Output the [X, Y] coordinate of the center of the cell containing the given text.  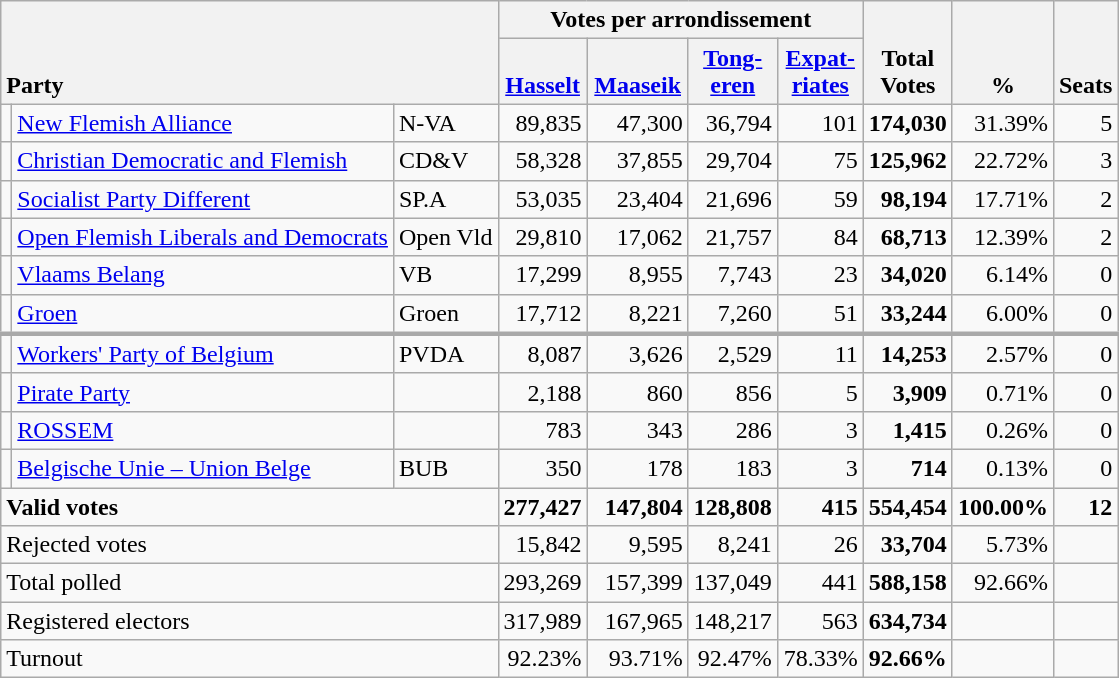
2,188 [542, 392]
ROSSEM [203, 430]
343 [638, 430]
101 [820, 123]
37,855 [638, 161]
33,704 [908, 545]
68,713 [908, 237]
22.72% [1002, 161]
100.00% [1002, 507]
VB [446, 275]
0.26% [1002, 430]
9,595 [638, 545]
860 [638, 392]
92.23% [542, 659]
New Flemish Alliance [203, 123]
7,260 [732, 314]
714 [908, 468]
0.13% [1002, 468]
CD&V [446, 161]
3,909 [908, 392]
856 [732, 392]
Party [250, 52]
125,962 [908, 161]
183 [732, 468]
8,241 [732, 545]
36,794 [732, 123]
75 [820, 161]
2.57% [1002, 354]
6.00% [1002, 314]
84 [820, 237]
5.73% [1002, 545]
51 [820, 314]
12.39% [1002, 237]
286 [732, 430]
3,626 [638, 354]
23,404 [638, 199]
441 [820, 583]
137,049 [732, 583]
15,842 [542, 545]
Hasselt [542, 72]
47,300 [638, 123]
23 [820, 275]
157,399 [638, 583]
634,734 [908, 621]
21,757 [732, 237]
Registered electors [250, 621]
8,087 [542, 354]
6.14% [1002, 275]
N-VA [446, 123]
17.71% [1002, 199]
Christian Democratic and Flemish [203, 161]
BUB [446, 468]
Valid votes [250, 507]
78.33% [820, 659]
26 [820, 545]
167,965 [638, 621]
Tong- eren [732, 72]
Total Votes [908, 52]
11 [820, 354]
Workers' Party of Belgium [203, 354]
Belgische Unie – Union Belge [203, 468]
293,269 [542, 583]
8,955 [638, 275]
34,020 [908, 275]
Rejected votes [250, 545]
Total polled [250, 583]
Seats [1085, 52]
53,035 [542, 199]
563 [820, 621]
Maaseik [638, 72]
14,253 [908, 354]
93.71% [638, 659]
Vlaams Belang [203, 275]
Expat- riates [820, 72]
783 [542, 430]
29,810 [542, 237]
Votes per arrondissement [680, 20]
98,194 [908, 199]
350 [542, 468]
Open Flemish Liberals and Democrats [203, 237]
Turnout [250, 659]
29,704 [732, 161]
588,158 [908, 583]
58,328 [542, 161]
1,415 [908, 430]
12 [1085, 507]
178 [638, 468]
Pirate Party [203, 392]
0.71% [1002, 392]
554,454 [908, 507]
17,299 [542, 275]
89,835 [542, 123]
277,427 [542, 507]
128,808 [732, 507]
Open Vld [446, 237]
17,712 [542, 314]
Socialist Party Different [203, 199]
% [1002, 52]
174,030 [908, 123]
17,062 [638, 237]
33,244 [908, 314]
31.39% [1002, 123]
7,743 [732, 275]
2,529 [732, 354]
SP.A [446, 199]
415 [820, 507]
148,217 [732, 621]
317,989 [542, 621]
59 [820, 199]
92.47% [732, 659]
21,696 [732, 199]
147,804 [638, 507]
8,221 [638, 314]
PVDA [446, 354]
